Scan for the cell matching the given text and deliver its (X, Y) coordinate at center. 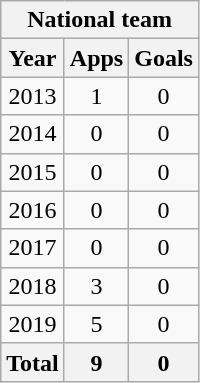
5 (96, 324)
Goals (164, 58)
Apps (96, 58)
2016 (33, 210)
2014 (33, 134)
3 (96, 286)
Year (33, 58)
1 (96, 96)
Total (33, 362)
2017 (33, 248)
National team (100, 20)
2019 (33, 324)
2013 (33, 96)
2015 (33, 172)
2018 (33, 286)
9 (96, 362)
